Provide the (X, Y) coordinate of the cell's center where the given text is located.  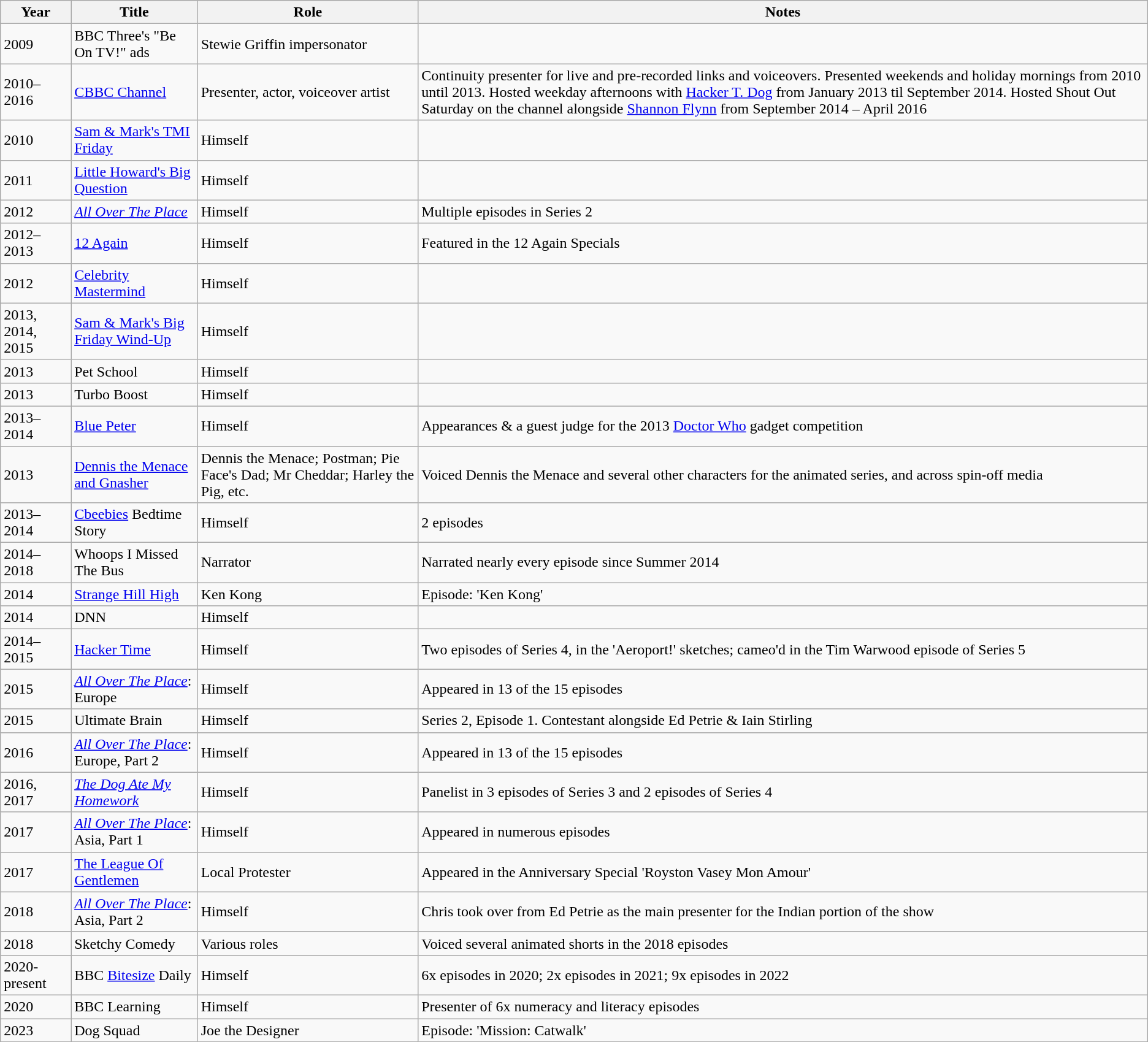
Title (135, 12)
DNN (135, 618)
Appeared in the Anniversary Special 'Royston Vasey Mon Amour' (783, 872)
Featured in the 12 Again Specials (783, 243)
Cbeebies Bedtime Story (135, 523)
Appearances & a guest judge for the 2013 Doctor Who gadget competition (783, 426)
2020-present (36, 975)
Episode: 'Ken Kong' (783, 594)
2023 (36, 1030)
Pet School (135, 371)
2020 (36, 1006)
Episode: 'Mission: Catwalk' (783, 1030)
Local Protester (308, 872)
Little Howard's Big Question (135, 180)
Multiple episodes in Series 2 (783, 212)
6x episodes in 2020; 2x episodes in 2021; 9x episodes in 2022 (783, 975)
Hacker Time (135, 649)
All Over The Place: Europe, Part 2 (135, 752)
Panelist in 3 episodes of Series 3 and 2 episodes of Series 4 (783, 792)
Joe the Designer (308, 1030)
Turbo Boost (135, 394)
2016, 2017 (36, 792)
2 episodes (783, 523)
Year (36, 12)
Dennis the Menace; Postman; Pie Face's Dad; Mr Cheddar; Harley the Pig, etc. (308, 475)
Sketchy Comedy (135, 943)
Whoops I Missed The Bus (135, 563)
Dog Squad (135, 1030)
All Over The Place: Asia, Part 1 (135, 832)
Stewie Griffin impersonator (308, 44)
12 Again (135, 243)
Chris took over from Ed Petrie as the main presenter for the Indian portion of the show (783, 911)
2012–2013 (36, 243)
CBBC Channel (135, 92)
Ken Kong (308, 594)
All Over The Place (135, 212)
Celebrity Mastermind (135, 283)
Two episodes of Series 4, in the 'Aeroport!' sketches; cameo'd in the Tim Warwood episode of Series 5 (783, 649)
Voiced several animated shorts in the 2018 episodes (783, 943)
2009 (36, 44)
Appeared in numerous episodes (783, 832)
2016 (36, 752)
2011 (36, 180)
Narrator (308, 563)
2010–2016 (36, 92)
The Dog Ate My Homework (135, 792)
BBC Learning (135, 1006)
Presenter of 6x numeracy and literacy episodes (783, 1006)
Sam & Mark's Big Friday Wind-Up (135, 331)
Narrated nearly every episode since Summer 2014 (783, 563)
All Over The Place: Europe (135, 689)
2013, 2014, 2015 (36, 331)
2014–2018 (36, 563)
Series 2, Episode 1. Contestant alongside Ed Petrie & Iain Stirling (783, 721)
Notes (783, 12)
Presenter, actor, voiceover artist (308, 92)
Ultimate Brain (135, 721)
BBC Bitesize Daily (135, 975)
2014–2015 (36, 649)
Strange Hill High (135, 594)
Sam & Mark's TMI Friday (135, 140)
Various roles (308, 943)
Voiced Dennis the Menace and several other characters for the animated series, and across spin-off media (783, 475)
Role (308, 12)
BBC Three's "Be On TV!" ads (135, 44)
Dennis the Menace and Gnasher (135, 475)
Blue Peter (135, 426)
2010 (36, 140)
All Over The Place: Asia, Part 2 (135, 911)
The League Of Gentlemen (135, 872)
